For the text-containing cell, return its midpoint in [X, Y] coordinate format. 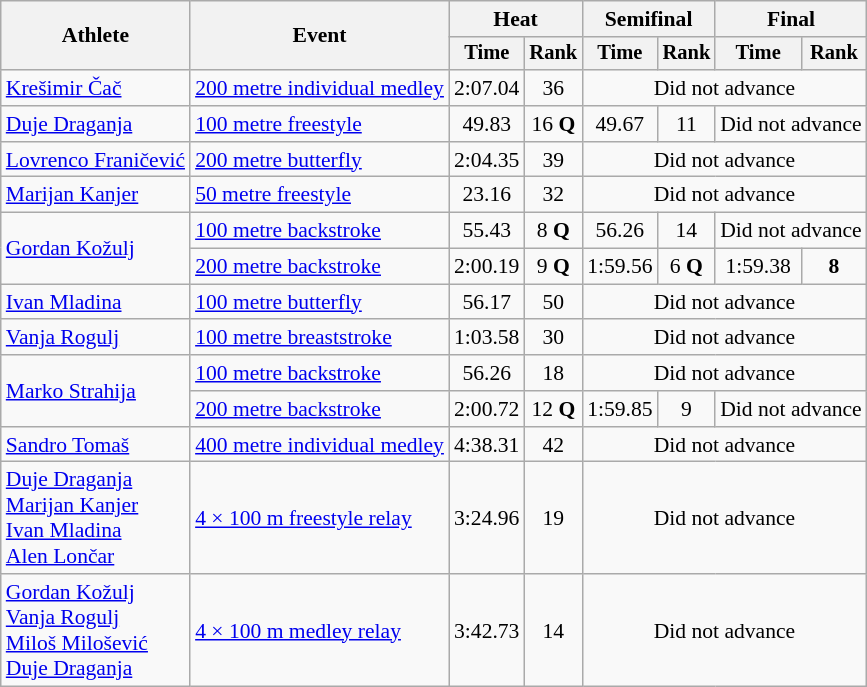
400 metre individual medley [320, 445]
Gordan KožuljVanja RoguljMiloš MiloševićDuje Draganja [96, 630]
4:38.31 [486, 445]
Ivan Mladina [96, 302]
4 × 100 m medley relay [320, 630]
32 [553, 195]
18 [553, 373]
9 Q [553, 267]
Marko Strahija [96, 390]
Duje DraganjaMarijan KanjerIvan Mladina Alen Lončar [96, 518]
3:42.73 [486, 630]
Krešimir Čač [96, 88]
2:00.19 [486, 267]
19 [553, 518]
55.43 [486, 231]
23.16 [486, 195]
Vanja Rogulj [96, 338]
100 metre breaststroke [320, 338]
9 [687, 409]
11 [687, 124]
2:04.35 [486, 160]
2:07.04 [486, 88]
Marijan Kanjer [96, 195]
49.67 [620, 124]
1:59.56 [620, 267]
200 metre butterfly [320, 160]
Event [320, 36]
1:59.85 [620, 409]
Final [791, 19]
39 [553, 160]
16 Q [553, 124]
1:03.58 [486, 338]
3:24.96 [486, 518]
Athlete [96, 36]
1:59.38 [758, 267]
56.17 [486, 302]
30 [553, 338]
Lovrenco Franičević [96, 160]
50 metre freestyle [320, 195]
50 [553, 302]
Semifinal [648, 19]
Heat [516, 19]
Sandro Tomaš [96, 445]
8 Q [553, 231]
12 Q [553, 409]
42 [553, 445]
6 Q [687, 267]
36 [553, 88]
Duje Draganja [96, 124]
8 [834, 267]
200 metre individual medley [320, 88]
4 × 100 m freestyle relay [320, 518]
49.83 [486, 124]
2:00.72 [486, 409]
100 metre butterfly [320, 302]
100 metre freestyle [320, 124]
Gordan Kožulj [96, 248]
